From the cell containing the given text, extract its center point as (x, y) coordinate. 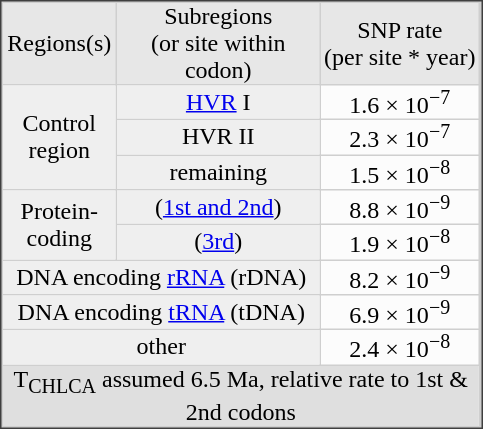
HVR I (218, 102)
Protein-coding (59, 224)
1.6 × 10−7 (400, 102)
8.2 × 10−9 (400, 276)
SNP rate(per site * year) (400, 44)
remaining (218, 172)
Controlregion (59, 138)
Regions(s) (59, 44)
8.8 × 10−9 (400, 206)
2.4 × 10−8 (400, 346)
6.9 × 10−9 (400, 312)
DNA encoding tRNA (tDNA) (161, 312)
(3rd) (218, 242)
DNA encoding rRNA (rDNA) (161, 276)
HVR II (218, 136)
Subregions(or site within codon) (218, 44)
(1st and 2nd) (218, 206)
2.3 × 10−7 (400, 136)
1.5 × 10−8 (400, 172)
TCHLCA assumed 6.5 Ma, relative rate to 1st & 2nd codons (241, 395)
1.9 × 10−8 (400, 242)
other (161, 346)
